From the cell containing the given text, extract its center point as (x, y) coordinate. 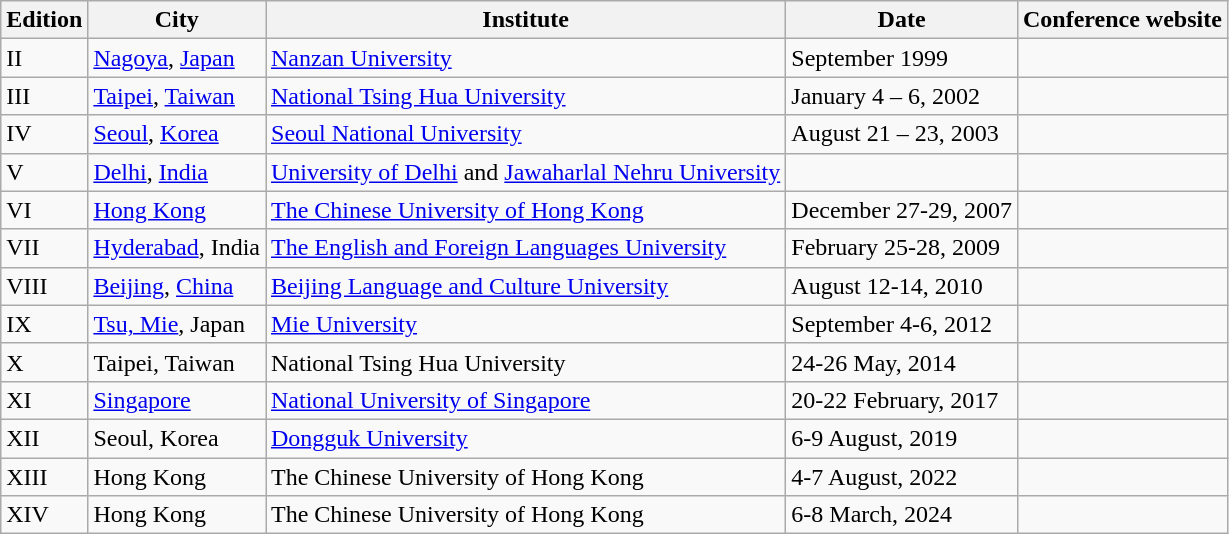
XIII (44, 477)
V (44, 172)
Dongguk University (526, 438)
December 27-29, 2007 (902, 210)
National University of Singapore (526, 400)
XI (44, 400)
February 25-28, 2009 (902, 248)
Seoul National University (526, 134)
August 21 – 23, 2003 (902, 134)
Nanzan University (526, 58)
September 4-6, 2012 (902, 324)
August 12-14, 2010 (902, 286)
6-8 March, 2024 (902, 515)
III (44, 96)
City (177, 20)
Singapore (177, 400)
IX (44, 324)
Beijing Language and Culture University (526, 286)
Beijing, China (177, 286)
VII (44, 248)
University of Delhi and Jawaharlal Nehru University (526, 172)
4-7 August, 2022 (902, 477)
24-26 May, 2014 (902, 362)
Nagoya, Japan (177, 58)
VIII (44, 286)
Date (902, 20)
XII (44, 438)
VI (44, 210)
January 4 – 6, 2002 (902, 96)
Mie University (526, 324)
Institute (526, 20)
IV (44, 134)
6-9 August, 2019 (902, 438)
XIV (44, 515)
Edition (44, 20)
Delhi, India (177, 172)
The English and Foreign Languages University (526, 248)
Tsu, Mie, Japan (177, 324)
X (44, 362)
September 1999 (902, 58)
II (44, 58)
Hyderabad, India (177, 248)
Conference website (1122, 20)
20-22 February, 2017 (902, 400)
